Find where the given text appears and provide that cell's center as (X, Y) coordinate. 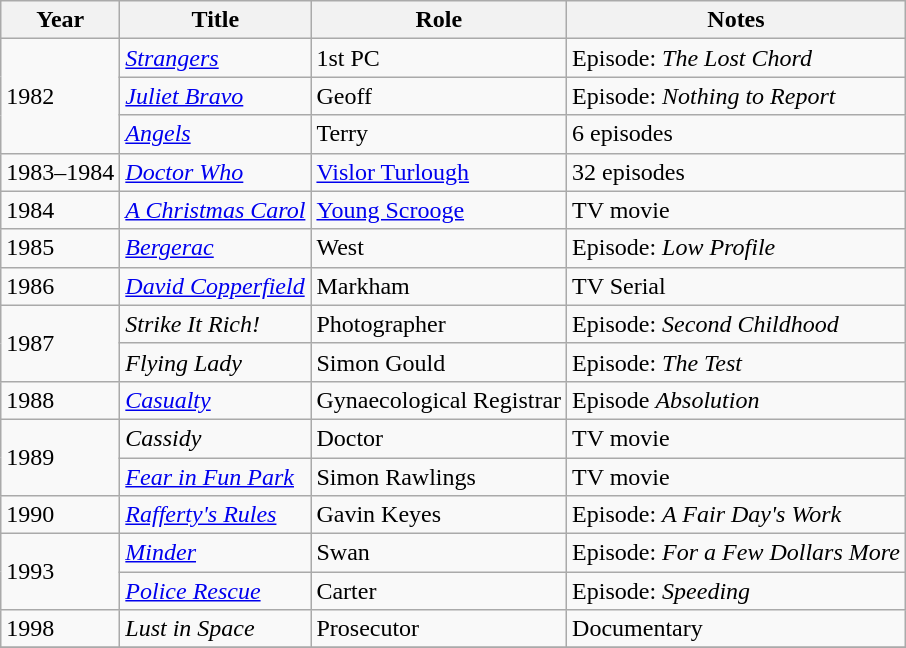
Notes (736, 20)
Simon Rawlings (439, 477)
1986 (60, 286)
Episode: The Test (736, 362)
Title (216, 20)
1988 (60, 400)
Role (439, 20)
Simon Gould (439, 362)
TV Serial (736, 286)
Juliet Bravo (216, 96)
1984 (60, 210)
Minder (216, 553)
Vislor Turlough (439, 172)
A Christmas Carol (216, 210)
Fear in Fun Park (216, 477)
David Copperfield (216, 286)
Prosecutor (439, 629)
Year (60, 20)
Episode: Second Childhood (736, 324)
Episode: Low Profile (736, 248)
Police Rescue (216, 591)
Cassidy (216, 438)
Markham (439, 286)
Episode Absolution (736, 400)
1st PC (439, 58)
Rafferty's Rules (216, 515)
Bergerac (216, 248)
6 episodes (736, 134)
Gavin Keyes (439, 515)
Doctor Who (216, 172)
Flying Lady (216, 362)
Swan (439, 553)
Casualty (216, 400)
Doctor (439, 438)
32 episodes (736, 172)
Episode: The Lost Chord (736, 58)
Documentary (736, 629)
Strike It Rich! (216, 324)
Episode: A Fair Day's Work (736, 515)
1987 (60, 343)
Episode: Nothing to Report (736, 96)
Strangers (216, 58)
1985 (60, 248)
Photographer (439, 324)
Geoff (439, 96)
Episode: For a Few Dollars More (736, 553)
1989 (60, 457)
Gynaecological Registrar (439, 400)
Carter (439, 591)
1983–1984 (60, 172)
1993 (60, 572)
Lust in Space (216, 629)
1990 (60, 515)
Terry (439, 134)
Episode: Speeding (736, 591)
West (439, 248)
1982 (60, 96)
Angels (216, 134)
Young Scrooge (439, 210)
1998 (60, 629)
